Return the (x, y) coordinate for the center point of the cell that contains the specified text.  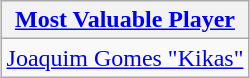
Joaquim Gomes "Kikas" (125, 58)
Most Valuable Player (125, 20)
